Output the [X, Y] coordinate of the center of the cell containing the given text.  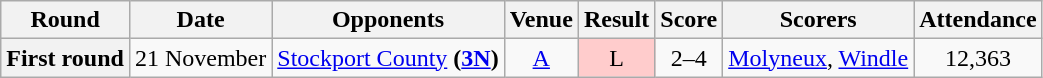
Attendance [978, 20]
21 November [200, 58]
Score [689, 20]
Scorers [818, 20]
Molyneux, Windle [818, 58]
2–4 [689, 58]
Round [66, 20]
12,363 [978, 58]
First round [66, 58]
Result [616, 20]
Date [200, 20]
Stockport County (3N) [388, 58]
A [541, 58]
Opponents [388, 20]
L [616, 58]
Venue [541, 20]
